Extract the (X, Y) coordinate from the center of the cell holding the provided text.  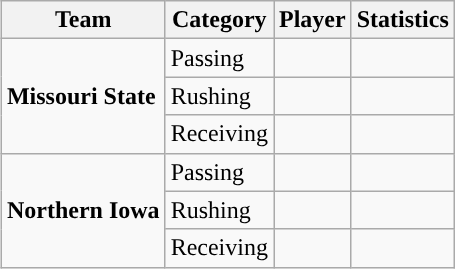
Statistics (402, 20)
Team (83, 20)
Northern Iowa (83, 210)
Category (219, 20)
Missouri State (83, 96)
Player (313, 20)
